Extract the [x, y] coordinate from the center of the cell holding the provided text.  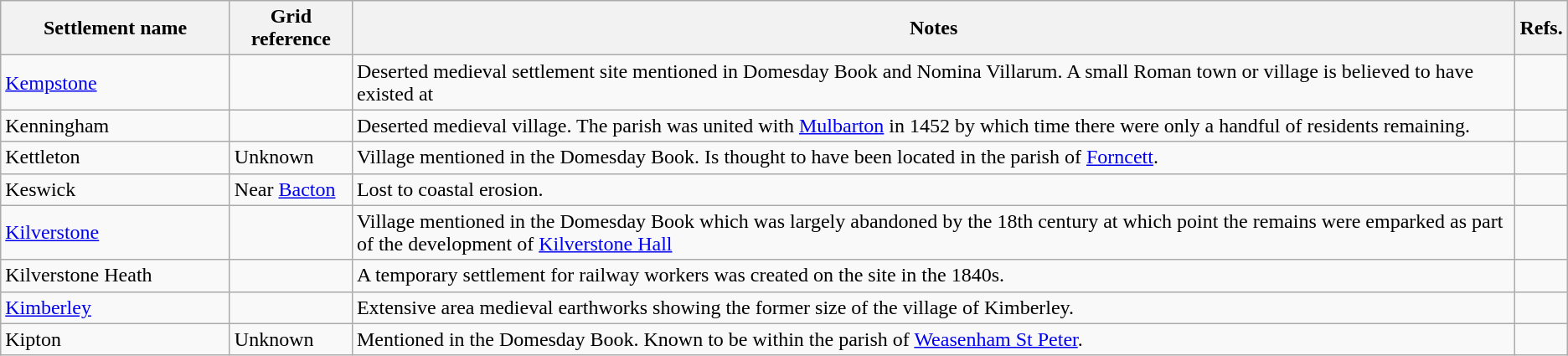
Kettleton [116, 157]
Grid reference [291, 28]
Notes [933, 28]
Deserted medieval village. The parish was united with Mulbarton in 1452 by which time there were only a handful of residents remaining. [933, 126]
A temporary settlement for railway workers was created on the site in the 1840s. [933, 276]
Kilverstone Heath [116, 276]
Kilverstone [116, 233]
Kempstone [116, 82]
Kenningham [116, 126]
Settlement name [116, 28]
Near Bacton [291, 189]
Lost to coastal erosion. [933, 189]
Kimberley [116, 307]
Kipton [116, 339]
Village mentioned in the Domesday Book. Is thought to have been located in the parish of Forncett. [933, 157]
Refs. [1541, 28]
Mentioned in the Domesday Book. Known to be within the parish of Weasenham St Peter. [933, 339]
Deserted medieval settlement site mentioned in Domesday Book and Nomina Villarum. A small Roman town or village is believed to have existed at [933, 82]
Keswick [116, 189]
Extensive area medieval earthworks showing the former size of the village of Kimberley. [933, 307]
